Provide the [X, Y] coordinate of the cell's center where the given text is located.  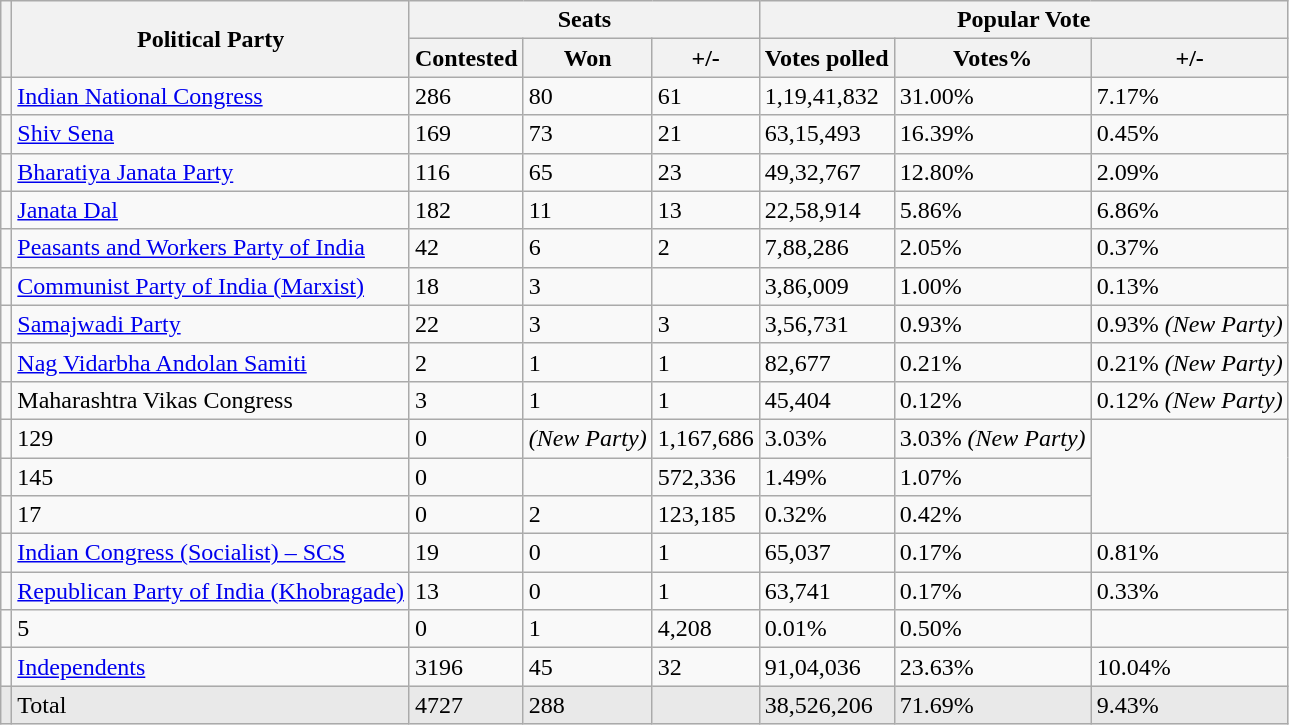
3196 [466, 667]
Indian National Congress [211, 96]
0.93% [992, 324]
Samajwadi Party [211, 324]
82,677 [826, 362]
5.86% [992, 210]
22 [466, 324]
169 [466, 134]
21 [706, 134]
0.45% [1190, 134]
Independents [211, 667]
0.32% [826, 515]
182 [466, 210]
Republican Party of India (Khobragade) [211, 591]
18 [466, 286]
22,58,914 [826, 210]
6.86% [1190, 210]
572,336 [706, 477]
17 [211, 515]
42 [466, 248]
Popular Vote [1024, 20]
23.63% [992, 667]
2.09% [1190, 172]
45 [588, 667]
Political Party [211, 39]
Votes% [992, 58]
145 [211, 477]
3.03% [826, 438]
6 [588, 248]
12.80% [992, 172]
63,741 [826, 591]
Janata Dal [211, 210]
7,88,286 [826, 248]
65 [588, 172]
0.37% [1190, 248]
23 [706, 172]
Bharatiya Janata Party [211, 172]
288 [588, 705]
Communist Party of India (Marxist) [211, 286]
9.43% [1190, 705]
73 [588, 134]
38,526,206 [826, 705]
129 [211, 438]
0.01% [826, 629]
0.13% [1190, 286]
63,15,493 [826, 134]
1.00% [992, 286]
Won [588, 58]
0.12% (New Party) [1190, 400]
4,208 [706, 629]
7.17% [1190, 96]
116 [466, 172]
Seats [584, 20]
91,04,036 [826, 667]
4727 [466, 705]
0.12% [992, 400]
Maharashtra Vikas Congress [211, 400]
31.00% [992, 96]
3,86,009 [826, 286]
286 [466, 96]
45,404 [826, 400]
1.07% [992, 477]
49,32,767 [826, 172]
65,037 [826, 553]
1.49% [826, 477]
Shiv Sena [211, 134]
71.69% [992, 705]
0.50% [992, 629]
1,167,686 [706, 438]
Nag Vidarbha Andolan Samiti [211, 362]
0.81% [1190, 553]
1,19,41,832 [826, 96]
0.42% [992, 515]
0.21% (New Party) [1190, 362]
32 [706, 667]
0.93% (New Party) [1190, 324]
123,185 [706, 515]
Contested [466, 58]
10.04% [1190, 667]
Total [211, 705]
Peasants and Workers Party of India [211, 248]
Votes polled [826, 58]
16.39% [992, 134]
5 [211, 629]
3.03% (New Party) [992, 438]
Indian Congress (Socialist) – SCS [211, 553]
61 [706, 96]
0.21% [992, 362]
2.05% [992, 248]
19 [466, 553]
0.33% [1190, 591]
80 [588, 96]
(New Party) [588, 438]
3,56,731 [826, 324]
11 [588, 210]
